Output the [X, Y] coordinate of the center of the cell containing the given text.  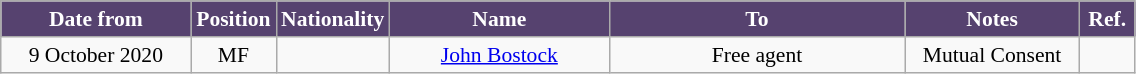
Name [499, 19]
Date from [96, 19]
MF [234, 55]
Mutual Consent [992, 55]
Notes [992, 19]
John Bostock [499, 55]
Free agent [756, 55]
Position [234, 19]
To [756, 19]
Nationality [332, 19]
Ref. [1108, 19]
9 October 2020 [96, 55]
